Return [X, Y] of the center of cell containing provided text 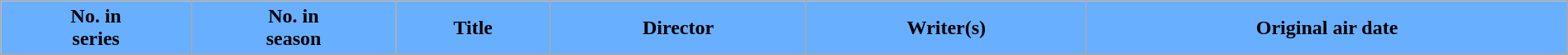
Title [473, 28]
Director [678, 28]
Original air date [1327, 28]
Writer(s) [946, 28]
No. inseason [293, 28]
No. inseries [96, 28]
